Capture the cell that displays the provided text and extract its [X, Y] central coordinate. 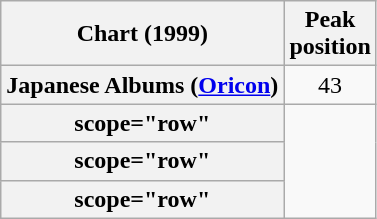
Japanese Albums (Oricon) [142, 85]
Chart (1999) [142, 34]
Peakposition [330, 34]
43 [330, 85]
